Search for the cell housing the specified text and yield its [x, y] center coordinate. 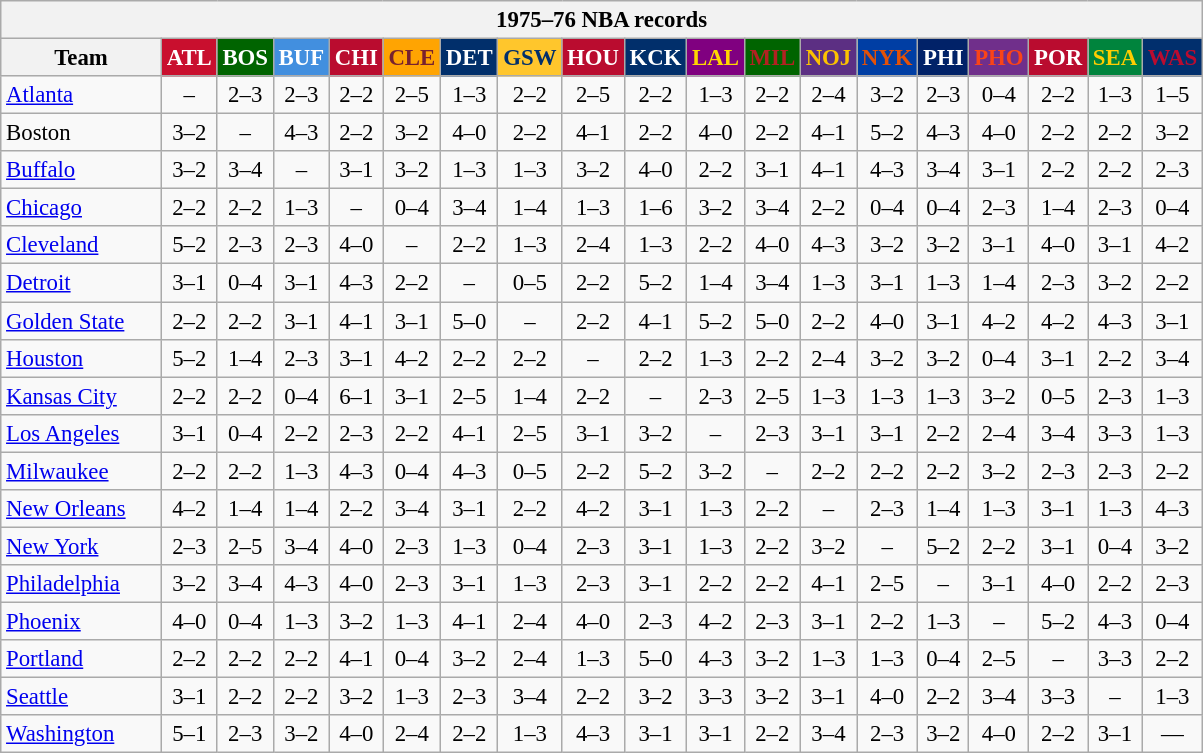
Chicago [82, 208]
Golden State [82, 321]
Philadelphia [82, 584]
WAS [1172, 58]
Washington [82, 734]
Atlanta [82, 95]
New Orleans [82, 509]
Buffalo [82, 170]
Detroit [82, 283]
CHI [356, 58]
HOU [594, 58]
Kansas City [82, 396]
Portland [82, 659]
Houston [82, 358]
DET [470, 58]
6–1 [356, 396]
POR [1058, 58]
Phoenix [82, 621]
KCK [656, 58]
LAL [716, 58]
Los Angeles [82, 433]
New York [82, 546]
PHO [999, 58]
NOJ [828, 58]
MIL [772, 58]
1–6 [656, 208]
Cleveland [82, 245]
ATL [189, 58]
Team [82, 58]
— [1172, 734]
5–1 [189, 734]
PHI [944, 58]
Boston [82, 133]
BUF [301, 58]
1–5 [1172, 95]
Seattle [82, 697]
BOS [245, 58]
CLE [412, 58]
SEA [1116, 58]
1975–76 NBA records [602, 20]
Milwaukee [82, 471]
GSW [530, 58]
NYK [888, 58]
